For the text-containing cell, return its midpoint in [x, y] coordinate format. 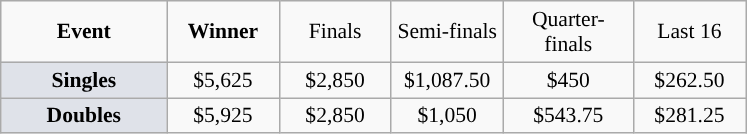
Doubles [84, 116]
$262.50 [689, 80]
Last 16 [689, 32]
$1,050 [447, 116]
Quarter-finals [568, 32]
Semi-finals [447, 32]
Event [84, 32]
Singles [84, 80]
$5,625 [223, 80]
$281.25 [689, 116]
$450 [568, 80]
Winner [223, 32]
$543.75 [568, 116]
$5,925 [223, 116]
Finals [335, 32]
$1,087.50 [447, 80]
